From the cell containing the given text, extract its center point as (X, Y) coordinate. 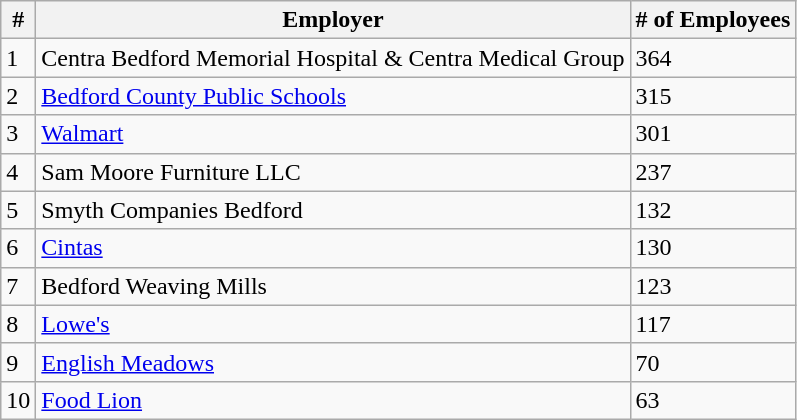
Lowe's (333, 324)
123 (713, 286)
3 (18, 134)
132 (713, 210)
Bedford Weaving Mills (333, 286)
Smyth Companies Bedford (333, 210)
117 (713, 324)
4 (18, 172)
English Meadows (333, 362)
315 (713, 96)
Cintas (333, 248)
10 (18, 400)
70 (713, 362)
2 (18, 96)
301 (713, 134)
# (18, 20)
Centra Bedford Memorial Hospital & Centra Medical Group (333, 58)
237 (713, 172)
# of Employees (713, 20)
63 (713, 400)
Employer (333, 20)
130 (713, 248)
Bedford County Public Schools (333, 96)
Food Lion (333, 400)
5 (18, 210)
7 (18, 286)
9 (18, 362)
8 (18, 324)
Sam Moore Furniture LLC (333, 172)
364 (713, 58)
6 (18, 248)
Walmart (333, 134)
1 (18, 58)
